Determine the (x, y) coordinate at the center of the cell enclosing the given text.  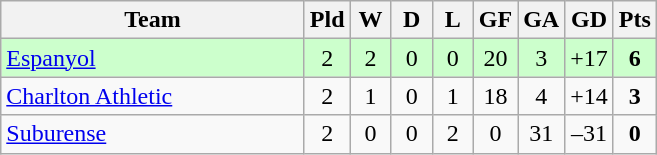
Pts (634, 20)
4 (542, 96)
20 (495, 58)
–31 (590, 134)
GD (590, 20)
6 (634, 58)
W (370, 20)
GF (495, 20)
GA (542, 20)
18 (495, 96)
Charlton Athletic (153, 96)
D (412, 20)
+17 (590, 58)
Espanyol (153, 58)
Suburense (153, 134)
+14 (590, 96)
L (452, 20)
Team (153, 20)
Pld (327, 20)
31 (542, 134)
